Identify which cell holds the provided text, then report its [x, y] central coordinate. 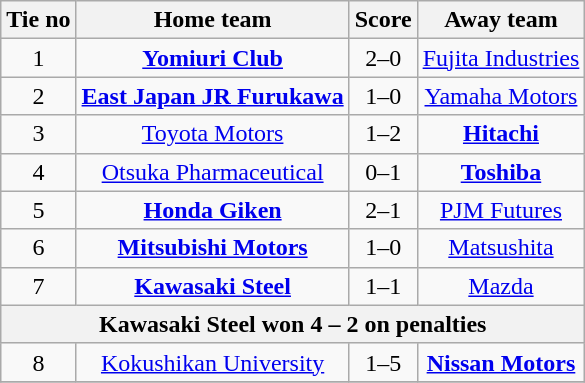
6 [38, 248]
Yamaha Motors [501, 96]
East Japan JR Furukawa [212, 96]
Kawasaki Steel [212, 286]
Kokushikan University [212, 362]
0–1 [383, 172]
1–1 [383, 286]
2–0 [383, 58]
Home team [212, 20]
Kawasaki Steel won 4 – 2 on penalties [293, 324]
Mazda [501, 286]
PJM Futures [501, 210]
2–1 [383, 210]
1–5 [383, 362]
Tie no [38, 20]
5 [38, 210]
4 [38, 172]
Score [383, 20]
8 [38, 362]
Toshiba [501, 172]
Otsuka Pharmaceutical [212, 172]
1 [38, 58]
Mitsubishi Motors [212, 248]
7 [38, 286]
2 [38, 96]
Fujita Industries [501, 58]
Hitachi [501, 134]
3 [38, 134]
Nissan Motors [501, 362]
Away team [501, 20]
Toyota Motors [212, 134]
Yomiuri Club [212, 58]
1–2 [383, 134]
Honda Giken [212, 210]
Matsushita [501, 248]
